For the text-containing cell, return its midpoint in [X, Y] coordinate format. 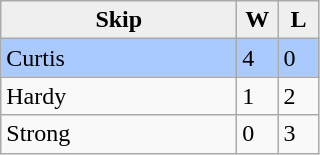
4 [258, 58]
3 [298, 134]
L [298, 20]
W [258, 20]
Strong [119, 134]
2 [298, 96]
1 [258, 96]
Skip [119, 20]
Hardy [119, 96]
Curtis [119, 58]
